Search for the cell housing the specified text and yield its [X, Y] center coordinate. 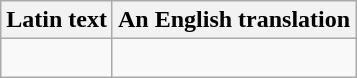
Latin text [57, 20]
An English translation [234, 20]
